Scan for the cell matching the given text and deliver its [X, Y] coordinate at center. 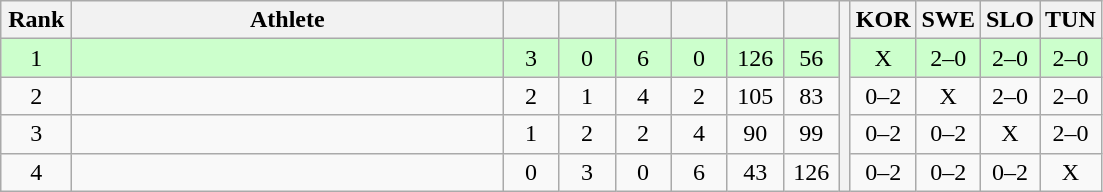
Rank [36, 20]
43 [755, 172]
90 [755, 134]
Athlete [288, 20]
KOR [883, 20]
SLO [1010, 20]
SWE [948, 20]
TUN [1071, 20]
105 [755, 96]
99 [811, 134]
83 [811, 96]
56 [811, 58]
